From the cell containing the given text, extract its center point as (X, Y) coordinate. 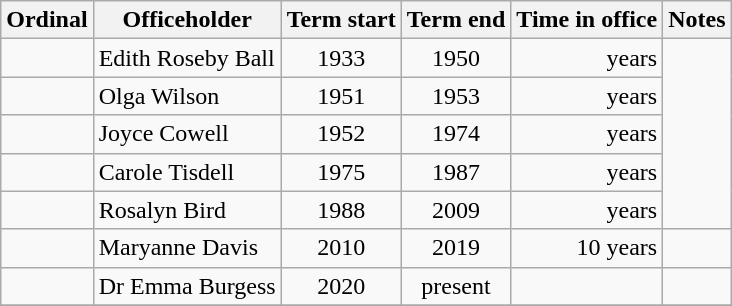
2019 (456, 248)
Notes (697, 20)
Edith Roseby Ball (187, 58)
1951 (341, 96)
Joyce Cowell (187, 134)
1975 (341, 172)
Term start (341, 20)
Maryanne Davis (187, 248)
1952 (341, 134)
Time in office (587, 20)
present (456, 286)
1953 (456, 96)
1950 (456, 58)
1988 (341, 210)
2020 (341, 286)
Olga Wilson (187, 96)
Ordinal (47, 20)
Carole Tisdell (187, 172)
2010 (341, 248)
1987 (456, 172)
Rosalyn Bird (187, 210)
1933 (341, 58)
2009 (456, 210)
1974 (456, 134)
Officeholder (187, 20)
Dr Emma Burgess (187, 286)
10 years (587, 248)
Term end (456, 20)
